Scan for the cell matching the given text and deliver its [X, Y] coordinate at center. 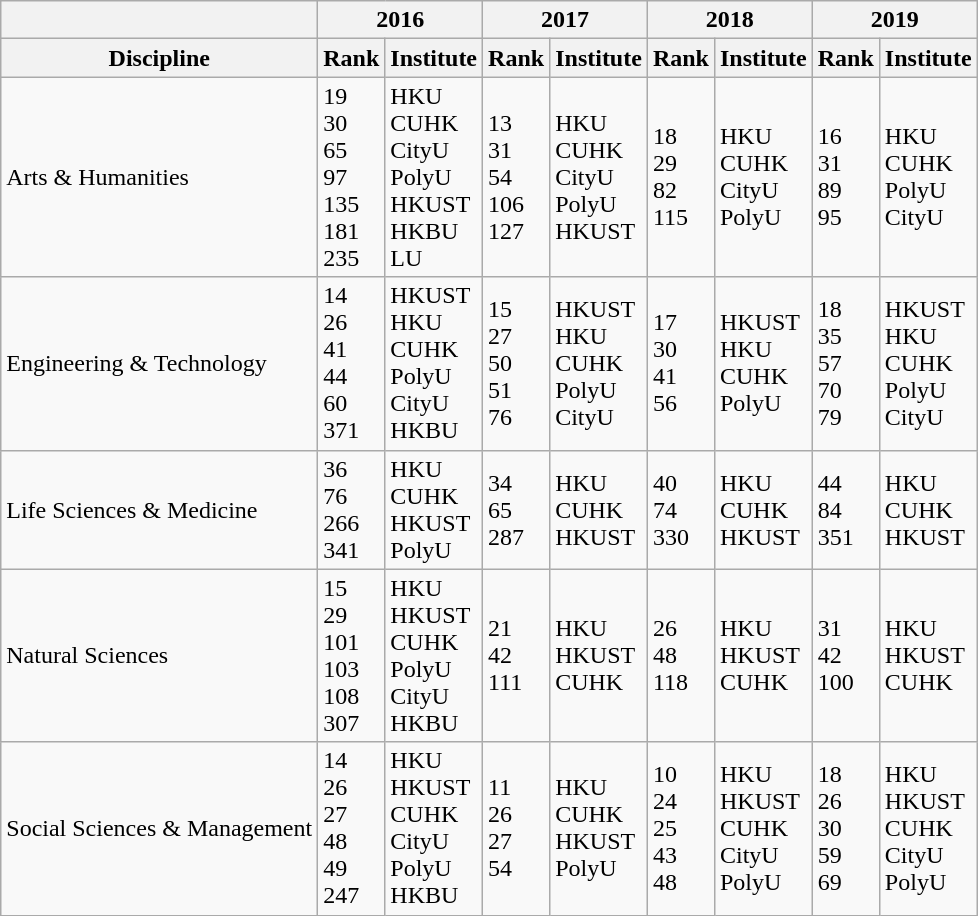
16318995 [846, 177]
1426414460371 [352, 364]
133154106127 [516, 177]
2018 [730, 20]
HKUCUHKCityUPolyU [763, 177]
3142100 [846, 656]
19306597135181235 [352, 177]
Social Sciences & Management [160, 828]
1826305969 [846, 828]
2016 [400, 20]
2142111 [516, 656]
HKUSTHKUCUHKPolyUCityUHKBU [434, 364]
2648118 [680, 656]
Natural Sciences [160, 656]
11262754 [516, 828]
HKUCUHKPolyUCityU [928, 177]
4484351 [846, 510]
HKUCUHKCityUPolyUHKUST [599, 177]
1024254348 [680, 828]
HKUCUHKCityUPolyUHKUSTHKBULU [434, 177]
HKUHKUSTCUHKPolyUCityUHKBU [434, 656]
1527505176 [516, 364]
Discipline [160, 58]
1835577079 [846, 364]
HKUHKUSTCUHKCityUPolyUHKBU [434, 828]
1426274849247 [352, 828]
HKUSTHKUCUHKPolyU [763, 364]
3676266341 [352, 510]
2019 [894, 20]
Engineering & Technology [160, 364]
Life Sciences & Medicine [160, 510]
3465287 [516, 510]
1529101103108307 [352, 656]
Arts & Humanities [160, 177]
4074330 [680, 510]
182982115 [680, 177]
17304156 [680, 364]
2017 [566, 20]
